Find where the given text appears and provide that cell's center as [X, Y] coordinate. 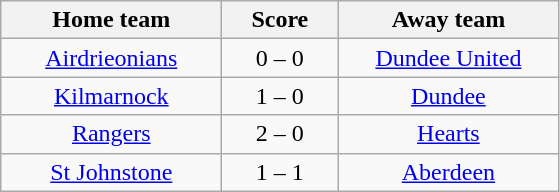
1 – 1 [280, 172]
Aberdeen [448, 172]
Hearts [448, 134]
Away team [448, 20]
Home team [112, 20]
Dundee [448, 96]
2 – 0 [280, 134]
1 – 0 [280, 96]
Score [280, 20]
Kilmarnock [112, 96]
St Johnstone [112, 172]
Airdrieonians [112, 58]
Rangers [112, 134]
Dundee United [448, 58]
0 – 0 [280, 58]
